Detect which cell encompasses the target text, then output its [x, y] center coordinate. 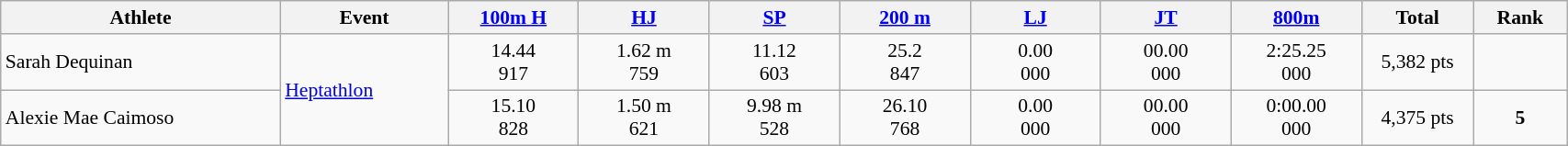
LJ [1035, 17]
5,382 pts [1417, 62]
4,375 pts [1417, 118]
14.44 917 [513, 62]
HJ [644, 17]
5 [1520, 118]
25.2 847 [905, 62]
2:25.25 000 [1296, 62]
0:00.00 000 [1296, 118]
JT [1166, 17]
1.50 m 621 [644, 118]
800m [1296, 17]
Athlete [141, 17]
Heptathlon [364, 90]
15.10 828 [513, 118]
Total [1417, 17]
Rank [1520, 17]
100m H [513, 17]
26.10 768 [905, 118]
11.12 603 [774, 62]
1.62 m 759 [644, 62]
Alexie Mae Caimoso [141, 118]
Event [364, 17]
200 m [905, 17]
9.98 m 528 [774, 118]
Sarah Dequinan [141, 62]
SP [774, 17]
